Provide the (X, Y) coordinate of the cell's center where the given text is located.  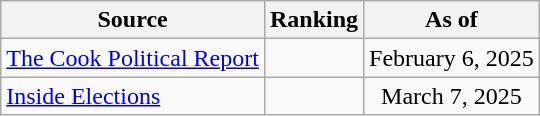
March 7, 2025 (452, 96)
The Cook Political Report (133, 58)
Source (133, 20)
Ranking (314, 20)
As of (452, 20)
February 6, 2025 (452, 58)
Inside Elections (133, 96)
